Capture the cell that displays the provided text and extract its [x, y] central coordinate. 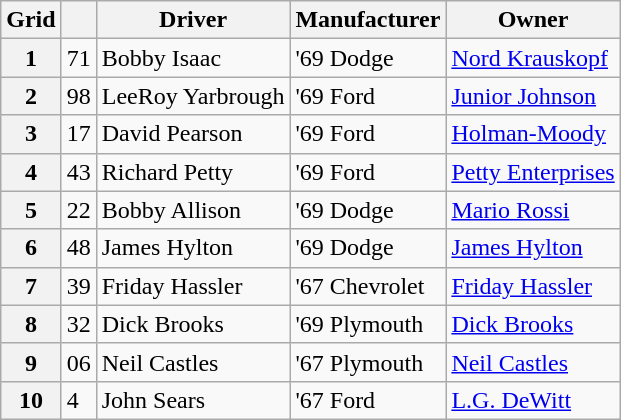
32 [78, 324]
8 [31, 324]
9 [31, 362]
Holman-Moody [533, 134]
2 [31, 96]
Grid [31, 20]
'67 Plymouth [368, 362]
'67 Chevrolet [368, 286]
Mario Rossi [533, 210]
10 [31, 400]
7 [31, 286]
Richard Petty [193, 172]
17 [78, 134]
6 [31, 248]
3 [31, 134]
David Pearson [193, 134]
Nord Krauskopf [533, 58]
Bobby Isaac [193, 58]
43 [78, 172]
22 [78, 210]
39 [78, 286]
'67 Ford [368, 400]
06 [78, 362]
Bobby Allison [193, 210]
1 [31, 58]
Owner [533, 20]
98 [78, 96]
Manufacturer [368, 20]
LeeRoy Yarbrough [193, 96]
Petty Enterprises [533, 172]
L.G. DeWitt [533, 400]
'69 Plymouth [368, 324]
71 [78, 58]
John Sears [193, 400]
Junior Johnson [533, 96]
5 [31, 210]
48 [78, 248]
Driver [193, 20]
